Return the (X, Y) coordinate for the center point of the cell that contains the specified text.  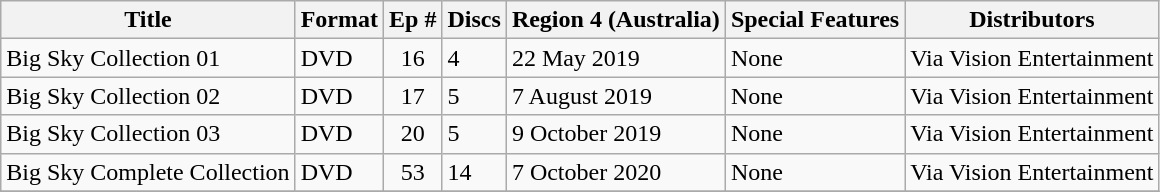
9 October 2019 (616, 134)
Discs (474, 20)
22 May 2019 (616, 58)
Title (148, 20)
7 August 2019 (616, 96)
53 (413, 172)
4 (474, 58)
7 October 2020 (616, 172)
Region 4 (Australia) (616, 20)
16 (413, 58)
Ep # (413, 20)
17 (413, 96)
Big Sky Collection 02 (148, 96)
14 (474, 172)
Big Sky Collection 03 (148, 134)
Format (339, 20)
Distributors (1032, 20)
20 (413, 134)
Special Features (814, 20)
Big Sky Collection 01 (148, 58)
Big Sky Complete Collection (148, 172)
